Detect which cell encompasses the target text, then output its [x, y] center coordinate. 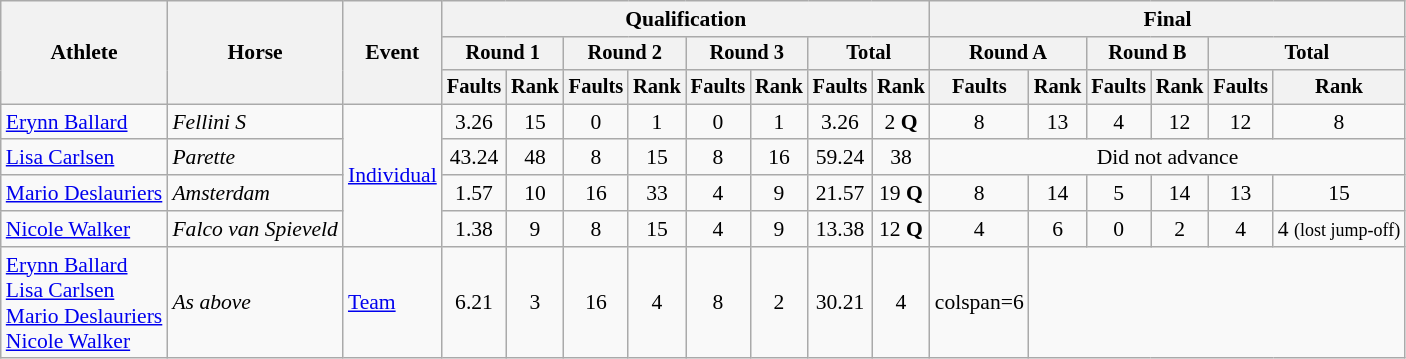
Round A [1008, 54]
Lisa Carlsen [84, 158]
59.24 [840, 158]
1.57 [474, 193]
Round 1 [503, 54]
Fellini S [255, 122]
43.24 [474, 158]
12 Q [901, 229]
48 [535, 158]
Mario Deslauriers [84, 193]
As above [255, 303]
19 Q [901, 193]
Did not advance [1168, 158]
38 [901, 158]
Team [392, 303]
6 [1058, 229]
Round 3 [747, 54]
10 [535, 193]
2 Q [901, 122]
33 [657, 193]
Falco van Spieveld [255, 229]
Final [1168, 19]
Erynn Ballard [84, 122]
Nicole Walker [84, 229]
Round B [1147, 54]
Event [392, 52]
4 (lost jump-off) [1339, 229]
5 [1118, 193]
1.38 [474, 229]
6.21 [474, 303]
Qualification [686, 19]
3 [535, 303]
Athlete [84, 52]
Amsterdam [255, 193]
Parette [255, 158]
colspan=6 [980, 303]
Horse [255, 52]
13.38 [840, 229]
Round 2 [625, 54]
Individual [392, 175]
30.21 [840, 303]
Erynn BallardLisa CarlsenMario DeslauriersNicole Walker [84, 303]
21.57 [840, 193]
